Return the [x, y] coordinate for the center point of the cell that contains the specified text.  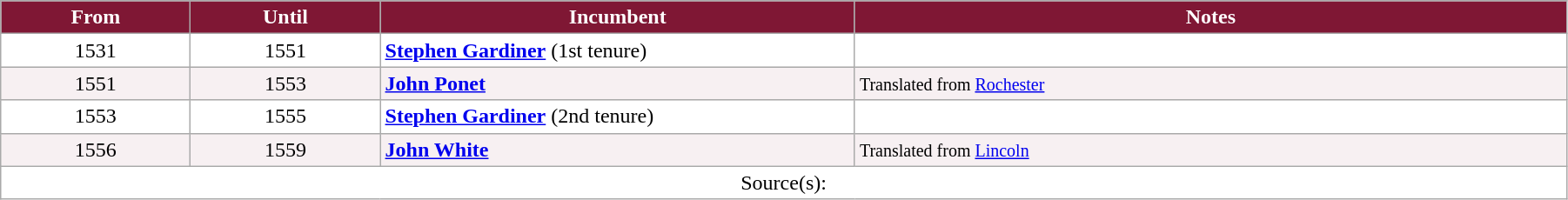
Source(s): [784, 183]
1556 [96, 150]
1555 [285, 117]
Until [285, 17]
From [96, 17]
John Ponet [618, 83]
Translated from Lincoln [1210, 150]
Stephen Gardiner (2nd tenure) [618, 117]
1559 [285, 150]
1531 [96, 50]
Stephen Gardiner (1st tenure) [618, 50]
Notes [1210, 17]
Incumbent [618, 17]
Translated from Rochester [1210, 83]
John White [618, 150]
